For the text-containing cell, return its midpoint in [x, y] coordinate format. 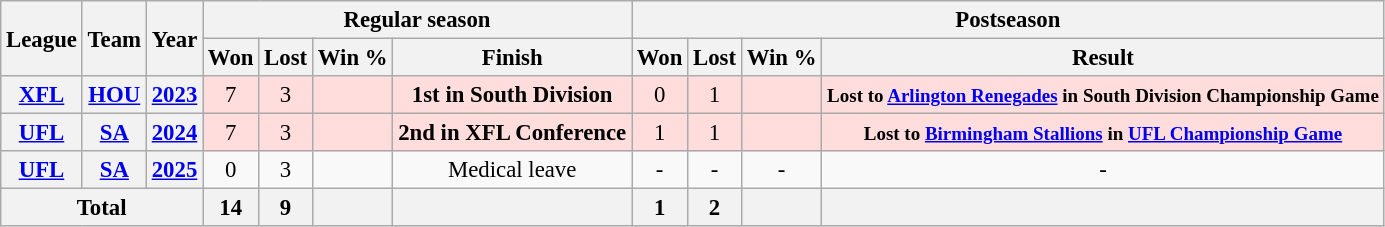
Regular season [418, 20]
League [42, 38]
Lost to Birmingham Stallions in UFL Championship Game [1103, 133]
XFL [42, 95]
Result [1103, 58]
14 [231, 208]
2nd in XFL Conference [512, 133]
Medical leave [512, 170]
Lost to Arlington Renegades in South Division Championship Game [1103, 95]
9 [286, 208]
HOU [114, 95]
Finish [512, 58]
Postseason [1008, 20]
2025 [174, 170]
Team [114, 38]
1st in South Division [512, 95]
2023 [174, 95]
Year [174, 38]
2 [715, 208]
2024 [174, 133]
Total [102, 208]
